Search for the cell housing the specified text and yield its [x, y] center coordinate. 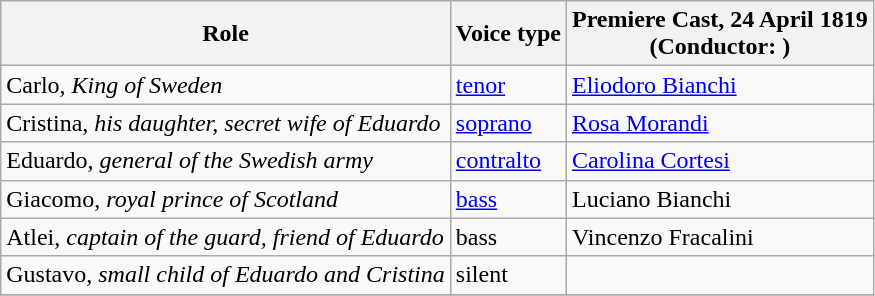
Voice type [508, 34]
Carlo, King of Sweden [226, 85]
Giacomo, royal prince of Scotland [226, 199]
Eduardo, general of the Swedish army [226, 161]
Luciano Bianchi [720, 199]
Atlei, captain of the guard, friend of Eduardo [226, 237]
Role [226, 34]
tenor [508, 85]
contralto [508, 161]
Carolina Cortesi [720, 161]
Cristina, his daughter, secret wife of Eduardo [226, 123]
silent [508, 275]
Premiere Cast, 24 April 1819(Conductor: ) [720, 34]
Gustavo, small child of Eduardo and Cristina [226, 275]
Vincenzo Fracalini [720, 237]
Rosa Morandi [720, 123]
Eliodoro Bianchi [720, 85]
soprano [508, 123]
